Return [x, y] of the center of cell containing provided text 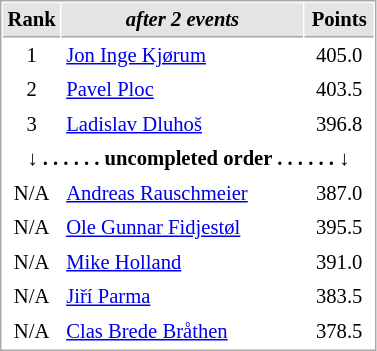
395.5 [340, 228]
Points [340, 20]
2 [32, 90]
Clas Brede Bråthen [183, 332]
405.0 [340, 56]
3 [32, 124]
396.8 [340, 124]
387.0 [340, 194]
Mike Holland [183, 262]
383.5 [340, 296]
378.5 [340, 332]
403.5 [340, 90]
391.0 [340, 262]
↓ . . . . . . uncompleted order . . . . . . ↓ [188, 158]
Andreas Rauschmeier [183, 194]
Rank [32, 20]
1 [32, 56]
Jiří Parma [183, 296]
Pavel Ploc [183, 90]
after 2 events [183, 20]
Ole Gunnar Fidjestøl [183, 228]
Ladislav Dluhoš [183, 124]
Jon Inge Kjørum [183, 56]
